Output the [X, Y] coordinate of the center of the cell containing the given text.  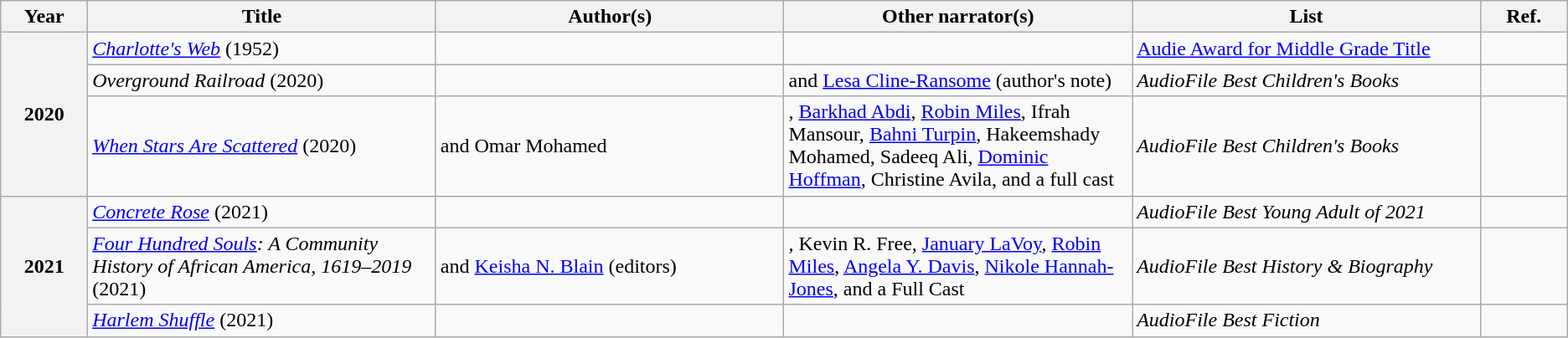
List [1307, 17]
AudioFile Best Young Adult of 2021 [1307, 212]
Ref. [1524, 17]
AudioFile Best History & Biography [1307, 266]
Overground Railroad (2020) [262, 80]
Harlem Shuffle (2021) [262, 320]
Author(s) [610, 17]
and Lesa Cline-Ransome (author's note) [958, 80]
AudioFile Best Fiction [1307, 320]
Year [44, 17]
, Barkhad Abdi, Robin Miles, Ifrah Mansour, Bahni Turpin, Hakeemshady Mohamed, Sadeeq Ali, Dominic Hoffman, Christine Avila, and a full cast [958, 146]
Title [262, 17]
, Kevin R. Free, January LaVoy, Robin Miles, Angela Y. Davis, Nikole Hannah-Jones, and a Full Cast [958, 266]
Concrete Rose (2021) [262, 212]
Other narrator(s) [958, 17]
2020 [44, 114]
When Stars Are Scattered (2020) [262, 146]
Charlotte's Web (1952) [262, 49]
and Omar Mohamed [610, 146]
2021 [44, 266]
Four Hundred Souls: A Community History of African America, 1619–2019 (2021) [262, 266]
Audie Award for Middle Grade Title [1307, 49]
and Keisha N. Blain (editors) [610, 266]
